Search for the cell housing the specified text and yield its [x, y] center coordinate. 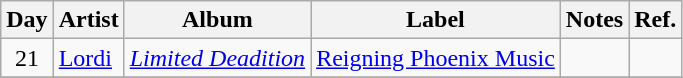
Day [27, 20]
Ref. [656, 20]
Limited Deadition [217, 58]
Label [436, 20]
Album [217, 20]
Artist [88, 20]
Notes [594, 20]
Lordi [88, 58]
21 [27, 58]
Reigning Phoenix Music [436, 58]
